Provide the (x, y) coordinate of the cell's center where the given text is located.  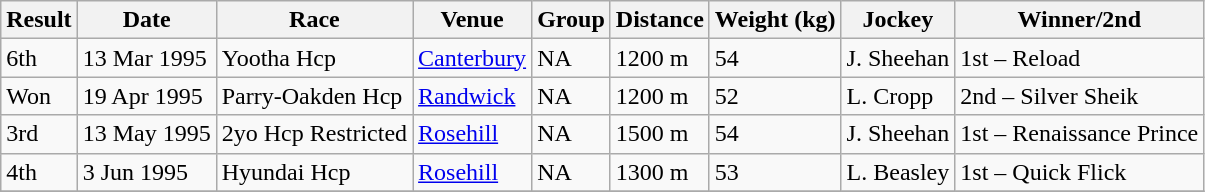
L. Cropp (898, 96)
Parry-Oakden Hcp (314, 96)
Winner/2nd (1080, 20)
Distance (660, 20)
Hyundai Hcp (314, 172)
Venue (472, 20)
13 Mar 1995 (146, 58)
1st – Reload (1080, 58)
13 May 1995 (146, 134)
1st – Renaissance Prince (1080, 134)
3 Jun 1995 (146, 172)
4th (39, 172)
Canterbury (472, 58)
52 (775, 96)
Jockey (898, 20)
Group (572, 20)
Date (146, 20)
Race (314, 20)
19 Apr 1995 (146, 96)
L. Beasley (898, 172)
Won (39, 96)
Yootha Hcp (314, 58)
3rd (39, 134)
1st – Quick Flick (1080, 172)
2nd – Silver Sheik (1080, 96)
6th (39, 58)
Weight (kg) (775, 20)
Result (39, 20)
53 (775, 172)
1500 m (660, 134)
Randwick (472, 96)
2yo Hcp Restricted (314, 134)
1300 m (660, 172)
